Scan for the cell matching the given text and deliver its [x, y] coordinate at center. 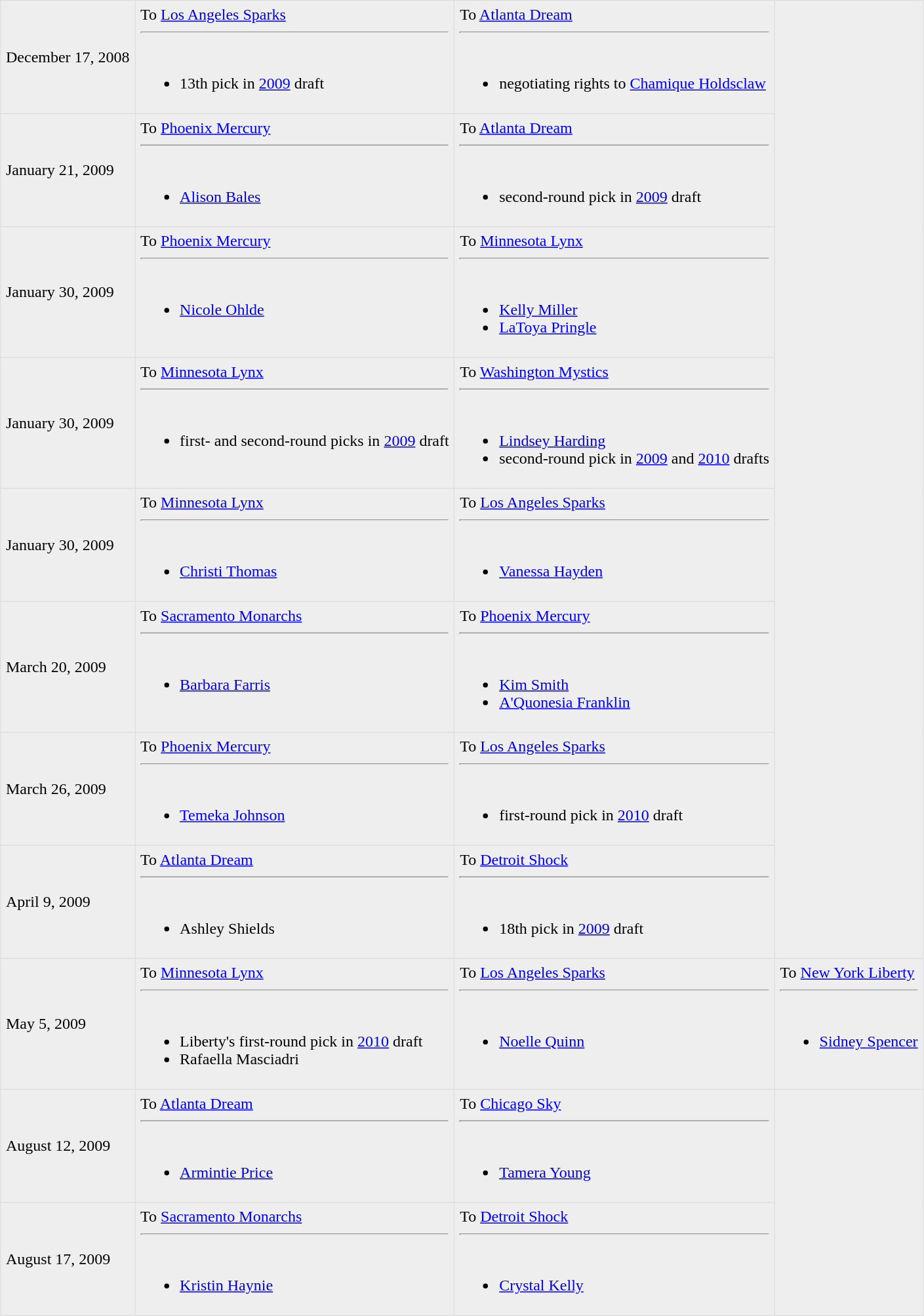
To Atlanta Dream Armintie Price [295, 1146]
April 9, 2009 [68, 902]
March 26, 2009 [68, 789]
May 5, 2009 [68, 1024]
To Detroit Shock Crystal Kelly [614, 1259]
To Chicago Sky Tamera Young [614, 1146]
December 17, 2008 [68, 57]
To Phoenix Mercury Nicole Ohlde [295, 292]
To Washington Mystics Lindsey Hardingsecond-round pick in 2009 and 2010 drafts [614, 423]
To Atlanta Dream second-round pick in 2009 draft [614, 170]
To Los Angeles Sparks Noelle Quinn [614, 1024]
To Los Angeles Sparks Vanessa Hayden [614, 545]
March 20, 2009 [68, 667]
To Phoenix Mercury Alison Bales [295, 170]
To Sacramento Monarchs Kristin Haynie [295, 1259]
To Minnesota Lynx Kelly MillerLaToya Pringle [614, 292]
To Los Angeles Sparks 13th pick in 2009 draft [295, 57]
To Phoenix Mercury Temeka Johnson [295, 789]
To Minnesota Lynx Liberty's first-round pick in 2010 draftRafaella Masciadri [295, 1024]
To Phoenix Mercury Kim SmithA'Quonesia Franklin [614, 667]
August 12, 2009 [68, 1146]
August 17, 2009 [68, 1259]
To Atlanta Dream Ashley Shields [295, 902]
To Atlanta Dream negotiating rights to Chamique Holdsclaw [614, 57]
To Detroit Shock 18th pick in 2009 draft [614, 902]
January 21, 2009 [68, 170]
To Minnesota Lynx first- and second-round picks in 2009 draft [295, 423]
To New York Liberty Sidney Spencer [849, 1024]
To Minnesota Lynx Christi Thomas [295, 545]
To Sacramento Monarchs Barbara Farris [295, 667]
To Los Angeles Sparks first-round pick in 2010 draft [614, 789]
